Extract the [X, Y] coordinate from the center of the cell holding the provided text.  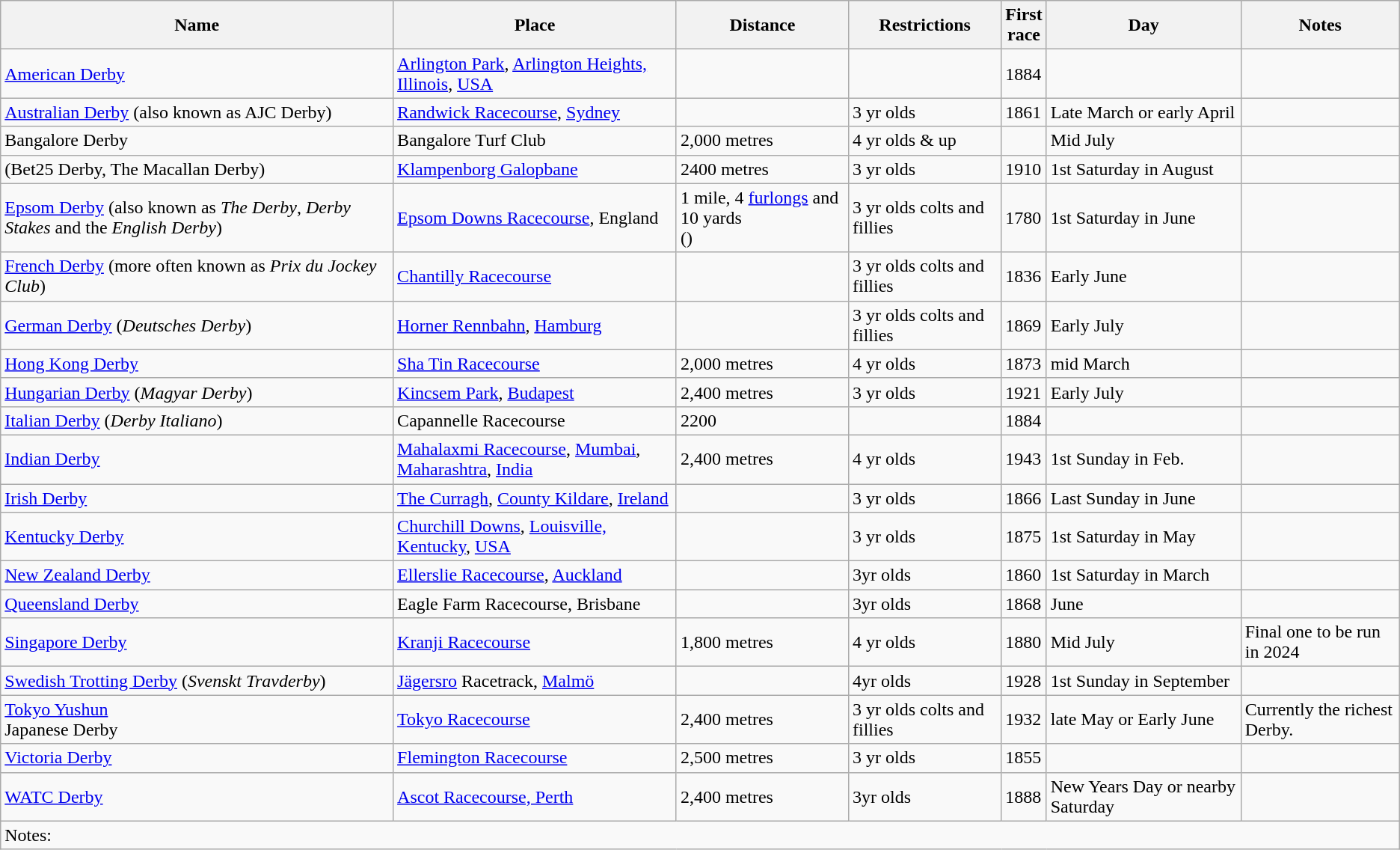
Capannelle Racecourse [535, 421]
1,800 metres [762, 642]
Arlington Park, Arlington Heights, Illinois, USA [535, 73]
Epsom Derby (also known as The Derby, Derby Stakes and the English Derby) [197, 218]
1st Saturday in March [1143, 575]
1888 [1024, 796]
Churchill Downs, Louisville, Kentucky, USA [535, 537]
June [1143, 604]
1855 [1024, 758]
Notes [1320, 25]
New Zealand Derby [197, 575]
Bangalore Turf Club [535, 141]
WATC Derby [197, 796]
Ascot Racecourse, Perth [535, 796]
1860 [1024, 575]
Hong Kong Derby [197, 364]
1st Sunday in September [1143, 681]
1868 [1024, 604]
1910 [1024, 169]
Klampenborg Galopbane [535, 169]
French Derby (more often known as Prix du Jockey Club) [197, 277]
1st Saturday in June [1143, 218]
1861 [1024, 112]
2,500 metres [762, 758]
Hungarian Derby (Magyar Derby) [197, 392]
1875 [1024, 537]
Place [535, 25]
Late March or early April [1143, 112]
1780 [1024, 218]
Epsom Downs Racecourse, England [535, 218]
Currently the richest Derby. [1320, 720]
The Curragh, County Kildare, Ireland [535, 498]
Restrictions [924, 25]
1 mile, 4 furlongs and 10 yards() [762, 218]
Swedish Trotting Derby (Svenskt Travderby) [197, 681]
Horner Rennbahn, Hamburg [535, 325]
4yr olds [924, 681]
1866 [1024, 498]
New Years Day or nearby Saturday [1143, 796]
late May or Early June [1143, 720]
Kranji Racecourse [535, 642]
Final one to be run in 2024 [1320, 642]
1836 [1024, 277]
Kincsem Park, Budapest [535, 392]
1st Saturday in May [1143, 537]
1873 [1024, 364]
Flemington Racecourse [535, 758]
Indian Derby [197, 459]
Randwick Racecourse, Sydney [535, 112]
1932 [1024, 720]
(Bet25 Derby, The Macallan Derby) [197, 169]
Sha Tin Racecourse [535, 364]
Bangalore Derby [197, 141]
Day [1143, 25]
1880 [1024, 642]
Chantilly Racecourse [535, 277]
Early June [1143, 277]
mid March [1143, 364]
Singapore Derby [197, 642]
1928 [1024, 681]
Australian Derby (also known as AJC Derby) [197, 112]
Irish Derby [197, 498]
Italian Derby (Derby Italiano) [197, 421]
Jägersro Racetrack, Malmö [535, 681]
2400 metres [762, 169]
2200 [762, 421]
Notes: [700, 835]
1943 [1024, 459]
Kentucky Derby [197, 537]
Eagle Farm Racecourse, Brisbane [535, 604]
Name [197, 25]
1921 [1024, 392]
Queensland Derby [197, 604]
Ellerslie Racecourse, Auckland [535, 575]
Tokyo Racecourse [535, 720]
Firstrace [1024, 25]
Distance [762, 25]
1869 [1024, 325]
Last Sunday in June [1143, 498]
Victoria Derby [197, 758]
1st Sunday in Feb. [1143, 459]
1st Saturday in August [1143, 169]
American Derby [197, 73]
Tokyo Yushun Japanese Derby [197, 720]
4 yr olds & up [924, 141]
German Derby (Deutsches Derby) [197, 325]
Mahalaxmi Racecourse, Mumbai, Maharashtra, India [535, 459]
